Extract the [X, Y] coordinate from the center of the cell holding the provided text.  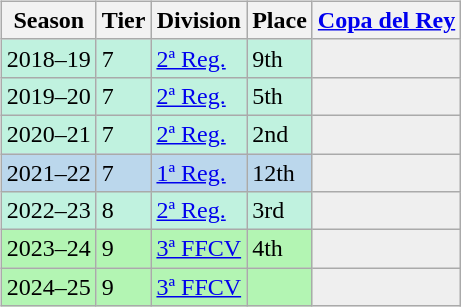
2019–20 [48, 96]
4th [280, 249]
12th [280, 173]
5th [280, 96]
9th [280, 58]
2nd [280, 134]
8 [124, 211]
2018–19 [48, 58]
Season [48, 20]
2023–24 [48, 249]
Copa del Rey [386, 20]
2020–21 [48, 134]
Tier [124, 20]
1ª Reg. [199, 173]
2024–25 [48, 287]
Division [199, 20]
Place [280, 20]
2022–23 [48, 211]
2021–22 [48, 173]
3rd [280, 211]
